Search for the cell housing the specified text and yield its (x, y) center coordinate. 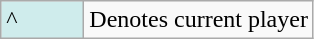
Denotes current player (199, 20)
^ (42, 20)
